Output the (x, y) coordinate of the center of the cell containing the given text.  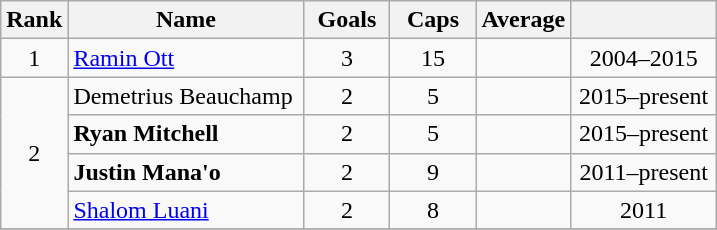
2004–2015 (644, 58)
8 (433, 210)
Shalom Luani (186, 210)
Demetrius Beauchamp (186, 96)
Ramin Ott (186, 58)
15 (433, 58)
9 (433, 172)
Rank (34, 20)
Goals (347, 20)
Name (186, 20)
Average (524, 20)
2011–present (644, 172)
3 (347, 58)
Justin Mana'o (186, 172)
Ryan Mitchell (186, 134)
Caps (433, 20)
1 (34, 58)
2011 (644, 210)
